Identify which cell holds the provided text, then report its (X, Y) central coordinate. 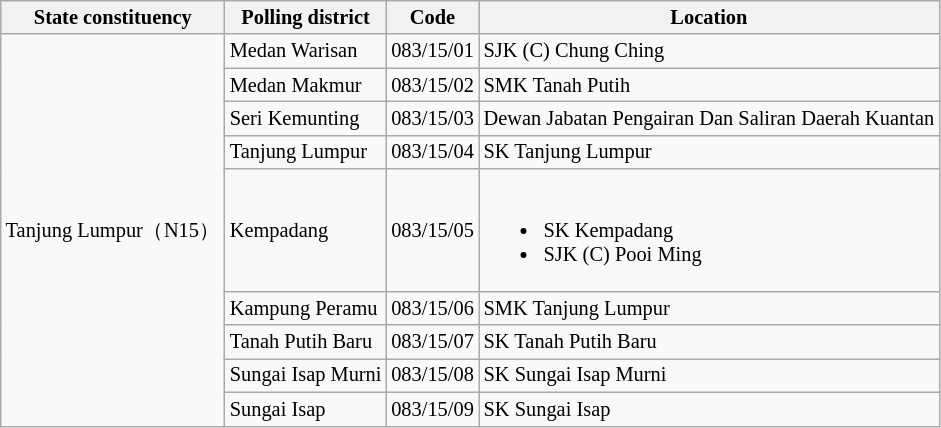
Seri Kemunting (306, 118)
SK Sungai Isap Murni (709, 375)
Tanjung Lumpur（N15） (113, 230)
Location (709, 17)
Sungai Isap Murni (306, 375)
SJK (C) Chung Ching (709, 51)
083/15/06 (432, 308)
083/15/02 (432, 85)
SK KempadangSJK (C) Pooi Ming (709, 230)
Medan Makmur (306, 85)
Tanjung Lumpur (306, 152)
Kempadang (306, 230)
SK Tanah Putih Baru (709, 342)
Tanah Putih Baru (306, 342)
SMK Tanjung Lumpur (709, 308)
Polling district (306, 17)
083/15/04 (432, 152)
083/15/03 (432, 118)
083/15/07 (432, 342)
Medan Warisan (306, 51)
083/15/05 (432, 230)
Kampung Peramu (306, 308)
SMK Tanah Putih (709, 85)
State constituency (113, 17)
083/15/01 (432, 51)
Code (432, 17)
SK Sungai Isap (709, 409)
SK Tanjung Lumpur (709, 152)
Sungai Isap (306, 409)
Dewan Jabatan Pengairan Dan Saliran Daerah Kuantan (709, 118)
083/15/08 (432, 375)
083/15/09 (432, 409)
